Detect which cell encompasses the target text, then output its (x, y) center coordinate. 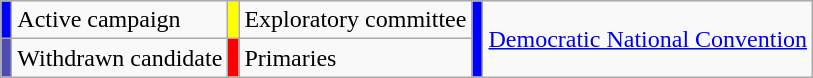
Democratic National Convention (648, 39)
Exploratory committee (356, 20)
Primaries (356, 58)
Withdrawn candidate (120, 58)
Active campaign (120, 20)
